Locate the cell with the specified text and output its [x, y] center coordinate. 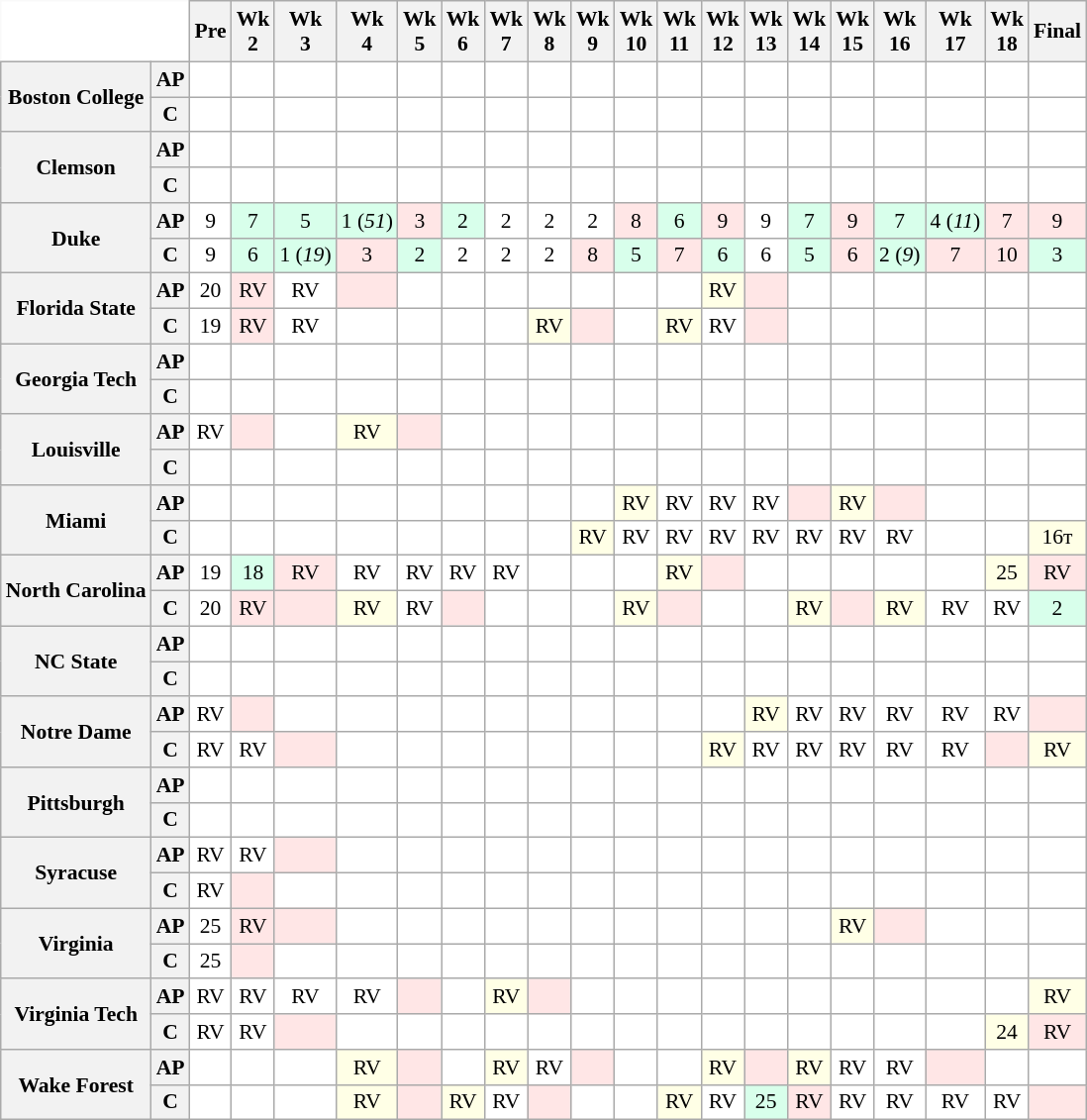
Boston College [76, 97]
Wk17 [956, 32]
24 [1007, 1032]
Virginia Tech [76, 1014]
Wk11 [679, 32]
1 (19) [305, 255]
Wk5 [420, 32]
Wk2 [253, 32]
Pre [211, 32]
Virginia [76, 943]
Louisville [76, 450]
Wk13 [766, 32]
Wk10 [637, 32]
Miami [76, 521]
Wake Forest [76, 1085]
Wk3 [305, 32]
Notre Dame [76, 733]
NC State [76, 662]
Wk9 [593, 32]
2 (9) [900, 255]
18 [253, 573]
Wk6 [463, 32]
16т [1057, 538]
Wk18 [1007, 32]
Clemson [76, 168]
Syracuse [76, 873]
10 [1007, 255]
Florida State [76, 309]
4 (11) [956, 221]
Pittsburgh [76, 802]
Wk8 [549, 32]
Georgia Tech [76, 378]
Wk14 [810, 32]
1 (51) [367, 221]
Final [1057, 32]
Wk12 [723, 32]
Wk15 [852, 32]
Duke [76, 238]
North Carolina [76, 590]
Wk4 [367, 32]
Wk7 [506, 32]
Wk16 [900, 32]
